Locate the cell with the specified text and output its (x, y) center coordinate. 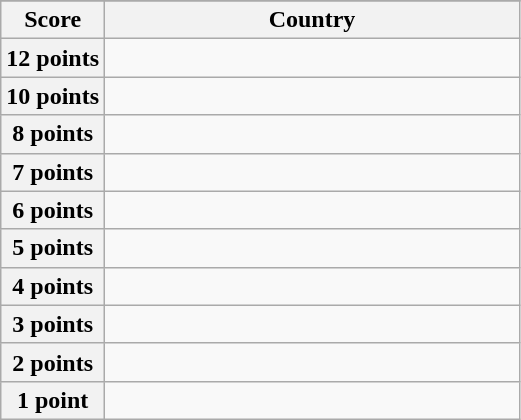
3 points (53, 324)
6 points (53, 210)
Score (53, 20)
10 points (53, 96)
8 points (53, 134)
7 points (53, 172)
12 points (53, 58)
5 points (53, 248)
2 points (53, 362)
Country (312, 20)
4 points (53, 286)
1 point (53, 400)
